Detect which cell encompasses the target text, then output its [x, y] center coordinate. 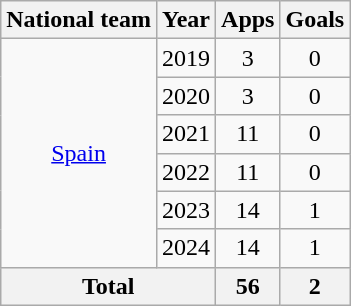
Goals [315, 20]
2020 [186, 96]
56 [248, 286]
2 [315, 286]
Apps [248, 20]
2022 [186, 172]
Spain [79, 153]
2019 [186, 58]
National team [79, 20]
Total [108, 286]
2021 [186, 134]
Year [186, 20]
2024 [186, 248]
2023 [186, 210]
